Scan for the cell matching the given text and deliver its (x, y) coordinate at center. 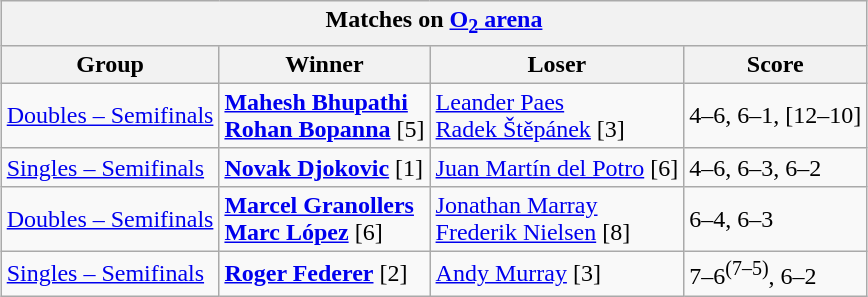
4–6, 6–1, [12–10] (776, 116)
Matches on O2 arena (434, 23)
Winner (324, 64)
4–6, 6–3, 6–2 (776, 167)
7–6(7–5), 6–2 (776, 274)
Loser (557, 64)
Andy Murray [3] (557, 274)
Juan Martín del Potro [6] (557, 167)
Leander Paes Radek Štěpánek [3] (557, 116)
Marcel Granollers Marc López [6] (324, 218)
Mahesh Bhupathi Rohan Bopanna [5] (324, 116)
Score (776, 64)
Group (110, 64)
Roger Federer [2] (324, 274)
Novak Djokovic [1] (324, 167)
6–4, 6–3 (776, 218)
Jonathan Marray Frederik Nielsen [8] (557, 218)
